Identify which cell holds the provided text, then report its [x, y] central coordinate. 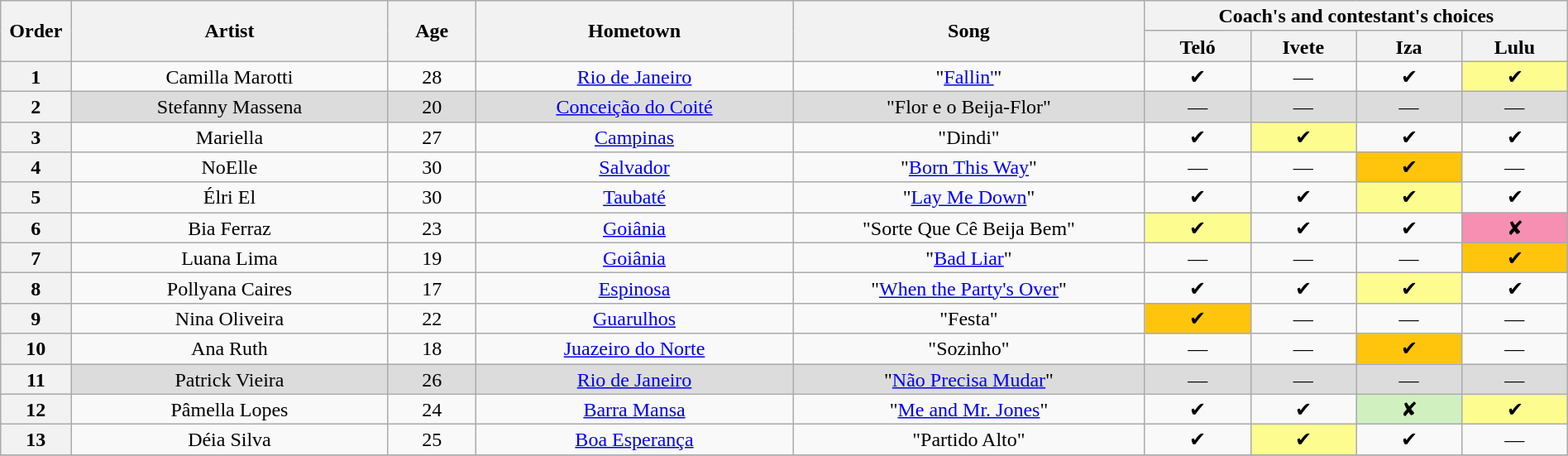
Stefanny Massena [230, 106]
Campinas [633, 137]
Coach's and contestant's choices [1356, 17]
Mariella [230, 137]
Conceição do Coité [633, 106]
"Bad Liar" [969, 258]
8 [36, 288]
20 [432, 106]
"Dindi" [969, 137]
12 [36, 409]
Artist [230, 31]
2 [36, 106]
1 [36, 76]
Teló [1198, 46]
Patrick Vieira [230, 379]
24 [432, 409]
"Lay Me Down" [969, 197]
7 [36, 258]
"Sozinho" [969, 349]
17 [432, 288]
26 [432, 379]
Boa Esperança [633, 440]
6 [36, 228]
Ana Ruth [230, 349]
Élri El [230, 197]
25 [432, 440]
Juazeiro do Norte [633, 349]
Guarulhos [633, 318]
"Não Precisa Mudar" [969, 379]
Luana Lima [230, 258]
13 [36, 440]
22 [432, 318]
Lulu [1514, 46]
Bia Ferraz [230, 228]
23 [432, 228]
Order [36, 31]
NoElle [230, 167]
10 [36, 349]
"Me and Mr. Jones" [969, 409]
Hometown [633, 31]
Age [432, 31]
Barra Mansa [633, 409]
"Partido Alto" [969, 440]
"When the Party's Over" [969, 288]
"Flor e o Beija-Flor" [969, 106]
Nina Oliveira [230, 318]
19 [432, 258]
Taubaté [633, 197]
27 [432, 137]
Camilla Marotti [230, 76]
"Fallin'" [969, 76]
"Born This Way" [969, 167]
28 [432, 76]
Song [969, 31]
Espinosa [633, 288]
Salvador [633, 167]
Déia Silva [230, 440]
Ivete [1303, 46]
Pollyana Caires [230, 288]
3 [36, 137]
11 [36, 379]
"Festa" [969, 318]
9 [36, 318]
5 [36, 197]
18 [432, 349]
4 [36, 167]
Iza [1409, 46]
"Sorte Que Cê Beija Bem" [969, 228]
Pâmella Lopes [230, 409]
